Capture the cell that displays the provided text and extract its [x, y] central coordinate. 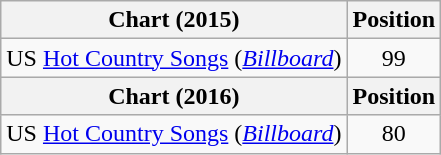
Chart (2016) [174, 96]
99 [394, 58]
Chart (2015) [174, 20]
80 [394, 134]
